Pinpoint the cell where the given text exists, returning its (X, Y) midpoint coordinate. 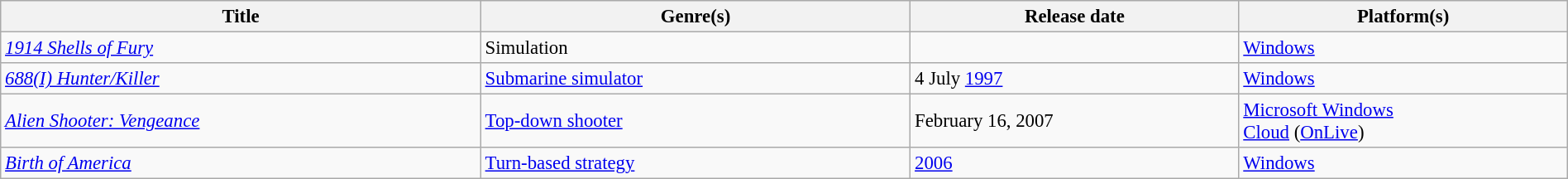
Platform(s) (1403, 17)
4 July 1997 (1075, 79)
Simulation (695, 48)
Release date (1075, 17)
Top-down shooter (695, 121)
Title (241, 17)
Birth of America (241, 163)
February 16, 2007 (1075, 121)
Microsoft WindowsCloud (OnLive) (1403, 121)
1914 Shells of Fury (241, 48)
Submarine simulator (695, 79)
2006 (1075, 163)
Genre(s) (695, 17)
Alien Shooter: Vengeance (241, 121)
Turn-based strategy (695, 163)
688(I) Hunter/Killer (241, 79)
